Return the (x, y) coordinate for the center point of the cell that contains the specified text.  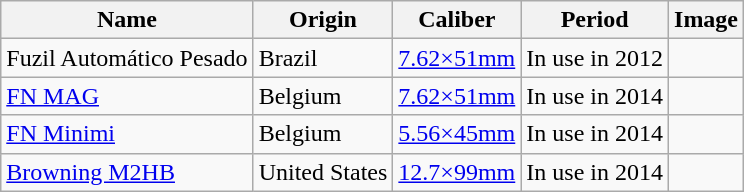
Browning M2HB (127, 172)
United States (323, 172)
FN MAG (127, 96)
Image (706, 20)
Origin (323, 20)
12.7×99mm (457, 172)
Period (595, 20)
Fuzil Automático Pesado (127, 58)
Name (127, 20)
FN Minimi (127, 134)
Caliber (457, 20)
Brazil (323, 58)
In use in 2012 (595, 58)
5.56×45mm (457, 134)
